Find where the given text appears and provide that cell's center as (X, Y) coordinate. 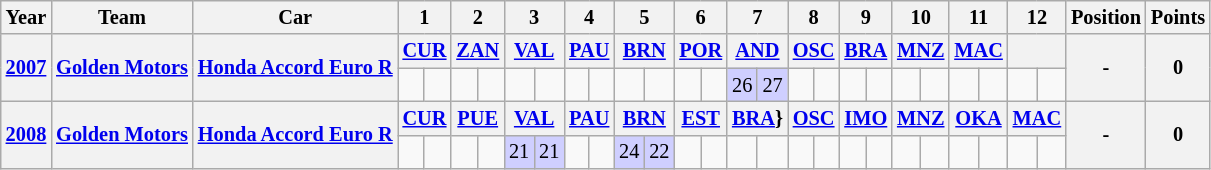
9 (866, 17)
Points (1178, 17)
27 (772, 85)
2008 (26, 134)
BRA (866, 51)
4 (589, 17)
Car (296, 17)
Team (122, 17)
PUE (478, 118)
5 (644, 17)
3 (534, 17)
12 (1037, 17)
2007 (26, 68)
7 (758, 17)
22 (659, 152)
BRA} (758, 118)
OKA (978, 118)
1 (425, 17)
Year (26, 17)
8 (814, 17)
Position (1106, 17)
11 (978, 17)
24 (629, 152)
2 (478, 17)
26 (742, 85)
AND (758, 51)
6 (700, 17)
EST (700, 118)
ZAN (478, 51)
POR (700, 51)
IMO (866, 118)
10 (920, 17)
